For the text-containing cell, return its midpoint in [x, y] coordinate format. 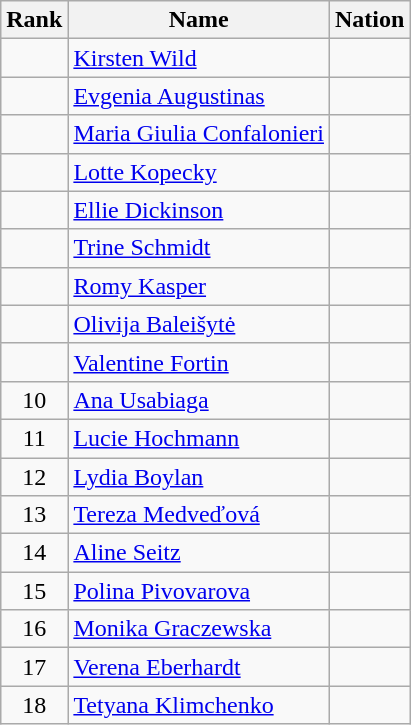
Ana Usabiaga [199, 400]
18 [34, 705]
10 [34, 400]
Tetyana Klimchenko [199, 705]
Valentine Fortin [199, 362]
Kirsten Wild [199, 58]
13 [34, 515]
14 [34, 553]
Olivija Baleišytė [199, 324]
Lucie Hochmann [199, 438]
Aline Seitz [199, 553]
Lotte Kopecky [199, 172]
16 [34, 629]
Trine Schmidt [199, 248]
Tereza Medveďová [199, 515]
Romy Kasper [199, 286]
Polina Pivovarova [199, 591]
Maria Giulia Confalonieri [199, 134]
Verena Eberhardt [199, 667]
Nation [370, 20]
17 [34, 667]
11 [34, 438]
12 [34, 477]
Rank [34, 20]
Lydia Boylan [199, 477]
Monika Graczewska [199, 629]
Name [199, 20]
Ellie Dickinson [199, 210]
Evgenia Augustinas [199, 96]
15 [34, 591]
